Capture the cell that displays the provided text and extract its [x, y] central coordinate. 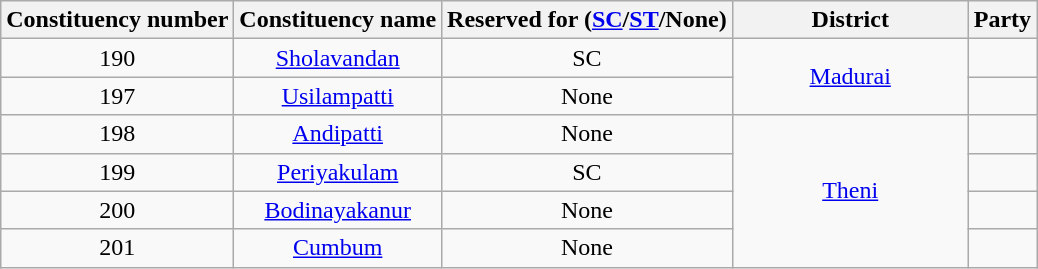
Usilampatti [338, 96]
199 [118, 172]
District [850, 20]
Reserved for (SC/ST/None) [588, 20]
Sholavandan [338, 58]
200 [118, 210]
Constituency name [338, 20]
198 [118, 134]
Cumbum [338, 248]
Periyakulam [338, 172]
Constituency number [118, 20]
Theni [850, 191]
190 [118, 58]
Madurai [850, 77]
Andipatti [338, 134]
Bodinayakanur [338, 210]
201 [118, 248]
197 [118, 96]
Party [1002, 20]
